Provide the (X, Y) coordinate of the cell's center where the given text is located.  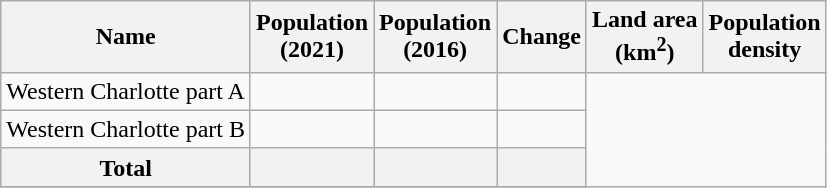
Name (126, 37)
Change (542, 37)
Population(2021) (312, 37)
Western Charlotte part B (126, 129)
Populationdensity (764, 37)
Western Charlotte part A (126, 91)
Population(2016) (436, 37)
Land area(km2) (644, 37)
Total (126, 167)
